For the text-containing cell, return its midpoint in [X, Y] coordinate format. 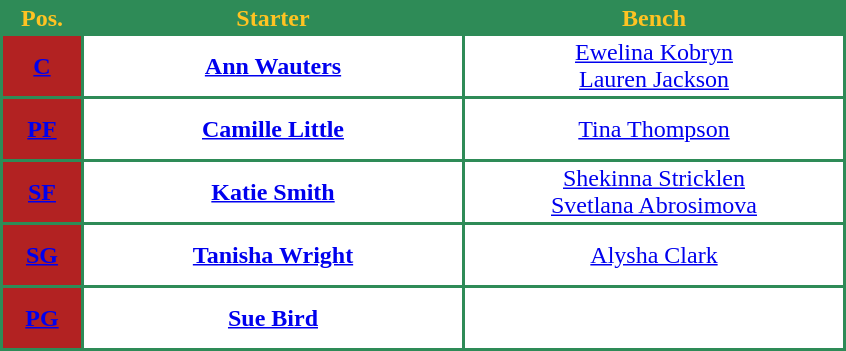
Shekinna StricklenSvetlana Abrosimova [654, 192]
SF [42, 192]
PF [42, 129]
Tanisha Wright [273, 255]
Alysha Clark [654, 255]
Starter [273, 18]
Bench [654, 18]
SG [42, 255]
Tina Thompson [654, 129]
C [42, 66]
PG [42, 318]
Pos. [42, 18]
Ann Wauters [273, 66]
Katie Smith [273, 192]
Camille Little [273, 129]
Ewelina KobrynLauren Jackson [654, 66]
Sue Bird [273, 318]
